For the text-containing cell, return its midpoint in [x, y] coordinate format. 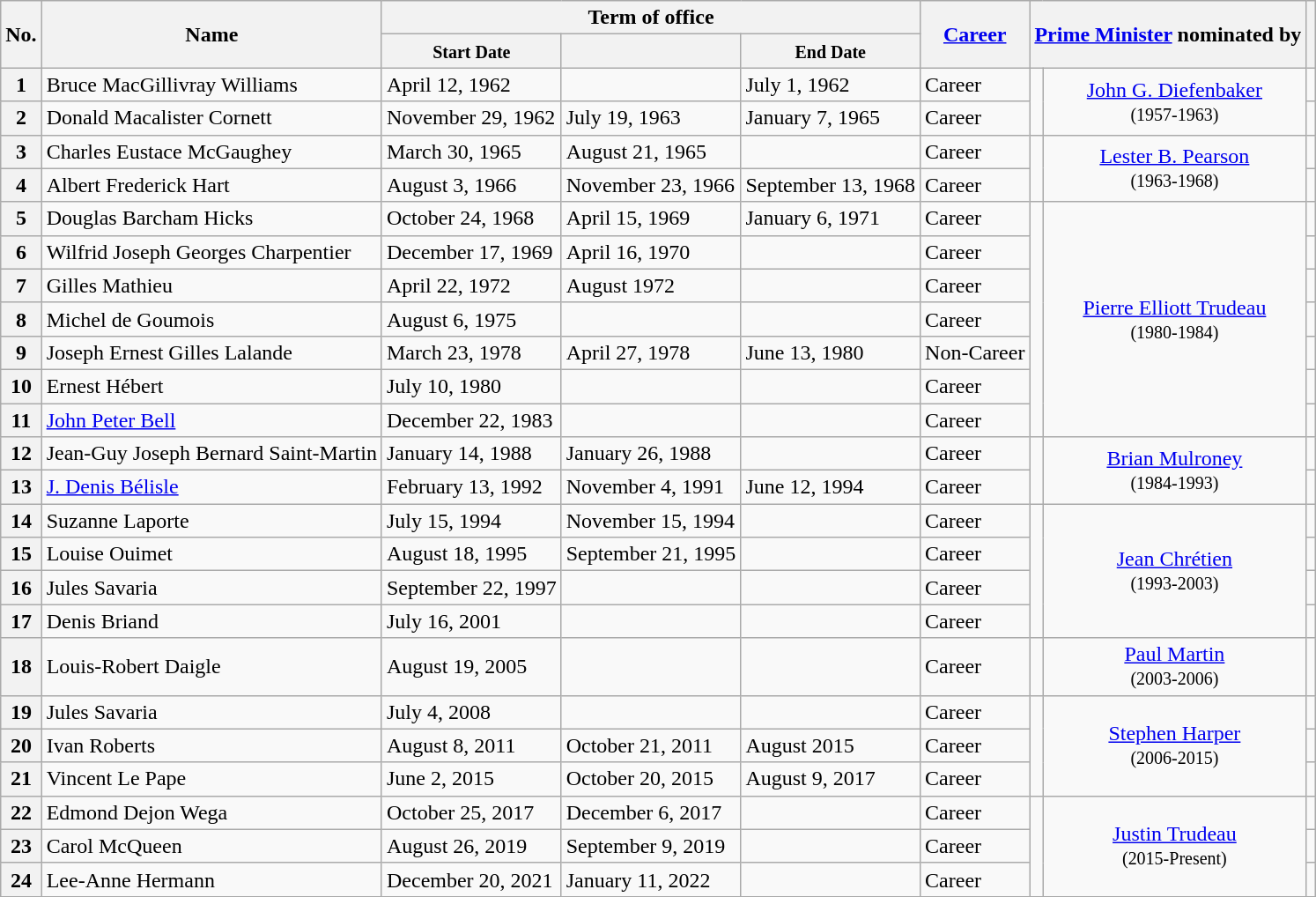
December 6, 2017 [651, 812]
June 12, 1994 [831, 487]
22 [21, 812]
No. [21, 34]
Paul Martin(2003-2006) [1175, 666]
August 18, 1995 [471, 554]
Carol McQueen [211, 846]
August 3, 1966 [471, 185]
17 [21, 621]
June 2, 2015 [471, 779]
Douglas Barcham Hicks [211, 219]
23 [21, 846]
Prime Minister nominated by [1168, 34]
8 [21, 319]
October 24, 1968 [471, 219]
7 [21, 285]
January 7, 1965 [831, 118]
24 [21, 879]
Charles Eustace McGaughey [211, 152]
July 10, 1980 [471, 386]
Joseph Ernest Gilles Lalande [211, 352]
Lester B. Pearson(1963-1968) [1175, 168]
November 29, 1962 [471, 118]
Non-Career [975, 352]
March 23, 1978 [471, 352]
Vincent Le Pape [211, 779]
Name [211, 34]
July 4, 2008 [471, 712]
13 [21, 487]
4 [21, 185]
January 14, 1988 [471, 454]
11 [21, 420]
August 2015 [831, 745]
Louise Ouimet [211, 554]
John Peter Bell [211, 420]
Brian Mulroney(1984-1993) [1175, 471]
March 30, 1965 [471, 152]
Pierre Elliott Trudeau(1980-1984) [1175, 319]
Jean-Guy Joseph Bernard Saint-Martin [211, 454]
August 6, 1975 [471, 319]
July 1, 1962 [831, 85]
Lee-Anne Hermann [211, 879]
September 13, 1968 [831, 185]
September 22, 1997 [471, 588]
August 19, 2005 [471, 666]
November 23, 1966 [651, 185]
November 4, 1991 [651, 487]
Justin Trudeau(2015-Present) [1175, 846]
Gilles Mathieu [211, 285]
Suzanne Laporte [211, 521]
August 1972 [651, 285]
18 [21, 666]
3 [21, 152]
June 13, 1980 [831, 352]
October 20, 2015 [651, 779]
Start Date [471, 51]
October 21, 2011 [651, 745]
January 6, 1971 [831, 219]
J. Denis Bélisle [211, 487]
2 [21, 118]
Term of office [650, 18]
5 [21, 219]
12 [21, 454]
December 20, 2021 [471, 879]
August 9, 2017 [831, 779]
April 15, 1969 [651, 219]
End Date [831, 51]
6 [21, 252]
April 22, 1972 [471, 285]
John G. Diefenbaker(1957-1963) [1175, 101]
Albert Frederick Hart [211, 185]
September 21, 1995 [651, 554]
September 9, 2019 [651, 846]
December 17, 1969 [471, 252]
Donald Macalister Cornett [211, 118]
July 15, 1994 [471, 521]
August 8, 2011 [471, 745]
Jean Chrétien(1993-2003) [1175, 571]
19 [21, 712]
10 [21, 386]
April 16, 1970 [651, 252]
Ernest Hébert [211, 386]
Wilfrid Joseph Georges Charpentier [211, 252]
November 15, 1994 [651, 521]
January 11, 2022 [651, 879]
20 [21, 745]
Denis Briand [211, 621]
Stephen Harper(2006-2015) [1175, 745]
Ivan Roberts [211, 745]
Edmond Dejon Wega [211, 812]
January 26, 1988 [651, 454]
21 [21, 779]
9 [21, 352]
15 [21, 554]
August 26, 2019 [471, 846]
14 [21, 521]
16 [21, 588]
April 12, 1962 [471, 85]
July 16, 2001 [471, 621]
February 13, 1992 [471, 487]
August 21, 1965 [651, 152]
1 [21, 85]
July 19, 1963 [651, 118]
Bruce MacGillivray Williams [211, 85]
April 27, 1978 [651, 352]
Louis-Robert Daigle [211, 666]
December 22, 1983 [471, 420]
Michel de Goumois [211, 319]
October 25, 2017 [471, 812]
